Find where the given text appears and provide that cell's center as (x, y) coordinate. 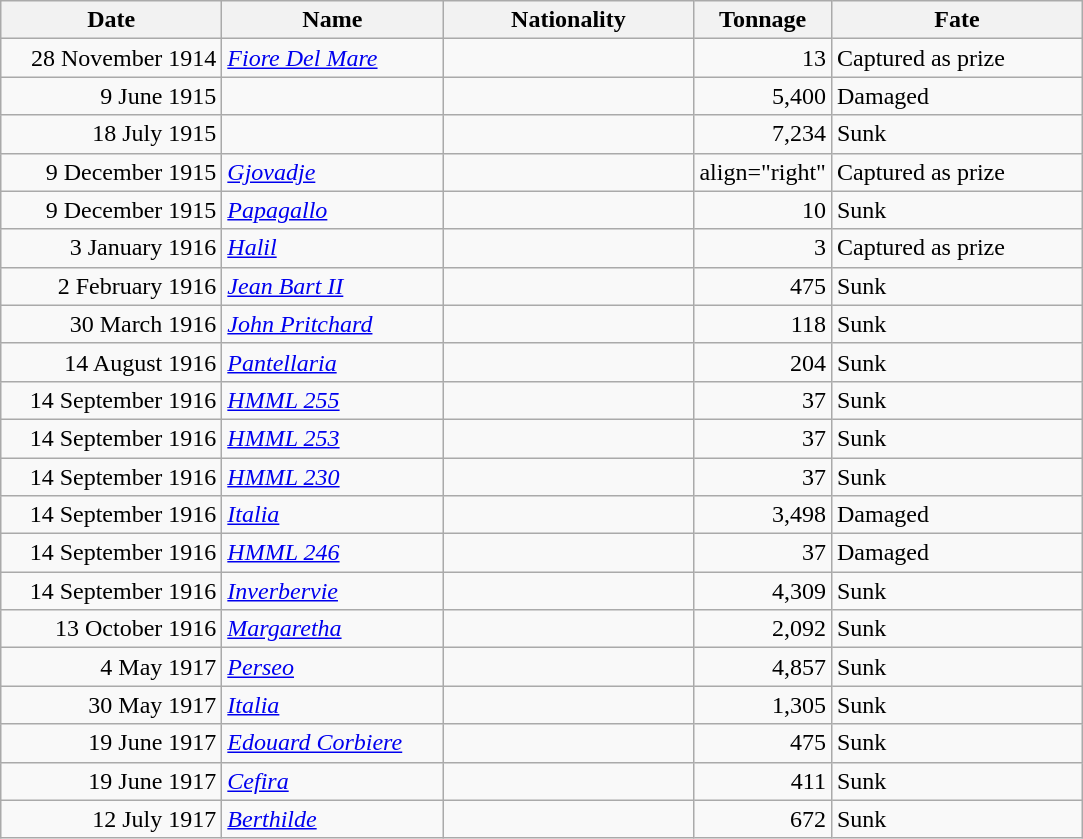
204 (763, 362)
13 (763, 58)
Fate (956, 20)
1,305 (763, 705)
Date (112, 20)
HMML 230 (332, 477)
13 October 1916 (112, 629)
4,857 (763, 667)
HMML 253 (332, 438)
3,498 (763, 515)
Tonnage (763, 20)
12 July 1917 (112, 819)
10 (763, 210)
Berthilde (332, 819)
4,309 (763, 591)
18 July 1915 (112, 134)
HMML 246 (332, 553)
Pantellaria (332, 362)
John Pritchard (332, 324)
Fiore Del Mare (332, 58)
2 February 1916 (112, 286)
3 (763, 248)
14 August 1916 (112, 362)
Nationality (568, 20)
5,400 (763, 96)
4 May 1917 (112, 667)
30 March 1916 (112, 324)
672 (763, 819)
Perseo (332, 667)
Jean Bart II (332, 286)
30 May 1917 (112, 705)
118 (763, 324)
2,092 (763, 629)
411 (763, 781)
28 November 1914 (112, 58)
Gjovadje (332, 172)
Name (332, 20)
Papagallo (332, 210)
Halil (332, 248)
7,234 (763, 134)
Inverbervie (332, 591)
HMML 255 (332, 400)
3 January 1916 (112, 248)
align="right" (763, 172)
Margaretha (332, 629)
Cefira (332, 781)
9 June 1915 (112, 96)
Edouard Corbiere (332, 743)
